Extract the (X, Y) coordinate from the center of the cell holding the provided text.  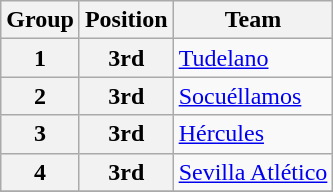
Position (126, 20)
Hércules (253, 134)
1 (40, 58)
4 (40, 172)
Group (40, 20)
Socuéllamos (253, 96)
Team (253, 20)
Tudelano (253, 58)
Sevilla Atlético (253, 172)
3 (40, 134)
2 (40, 96)
